Provide the [X, Y] coordinate of the cell's center where the given text is located.  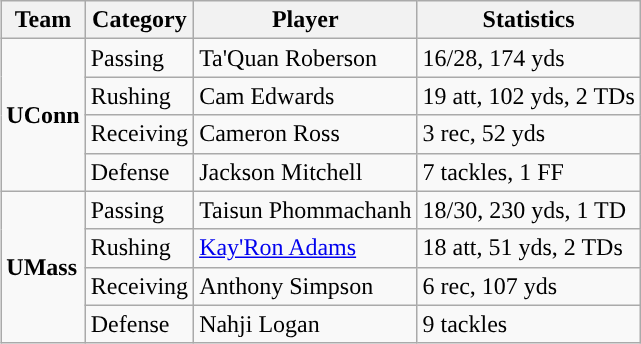
3 rec, 52 yds [528, 134]
Anthony Simpson [306, 286]
Jackson Mitchell [306, 172]
UConn [43, 115]
UMass [43, 267]
Team [43, 20]
16/28, 174 yds [528, 58]
Cameron Ross [306, 134]
Nahji Logan [306, 324]
Ta'Quan Roberson [306, 58]
19 att, 102 yds, 2 TDs [528, 96]
7 tackles, 1 FF [528, 172]
Cam Edwards [306, 96]
6 rec, 107 yds [528, 286]
Statistics [528, 20]
Category [139, 20]
9 tackles [528, 324]
18/30, 230 yds, 1 TD [528, 210]
18 att, 51 yds, 2 TDs [528, 248]
Kay'Ron Adams [306, 248]
Player [306, 20]
Taisun Phommachanh [306, 210]
